Return (X, Y) of the center of cell containing provided text 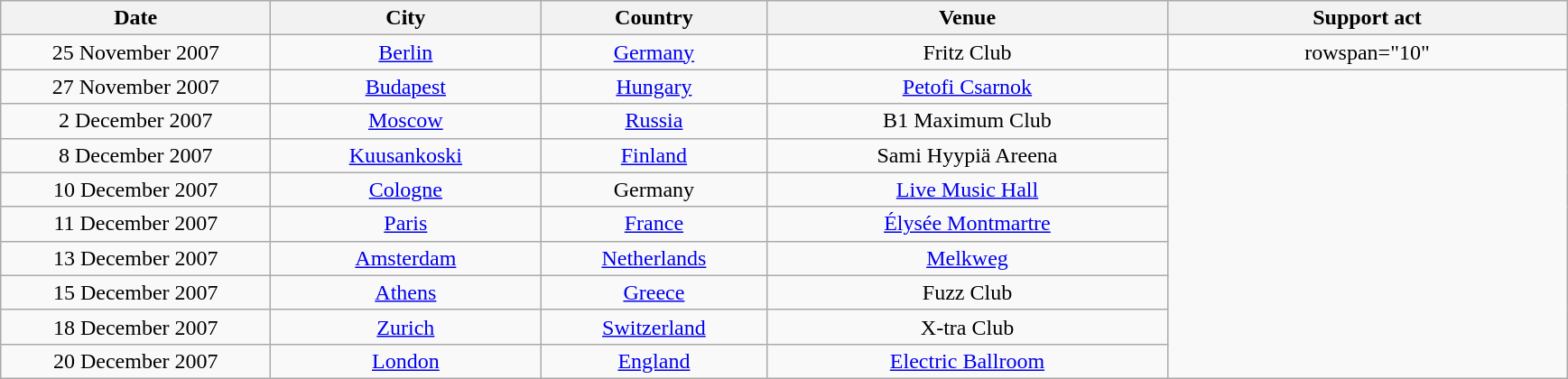
10 December 2007 (135, 189)
Fuzz Club (968, 292)
Moscow (406, 121)
Élysée Montmartre (968, 224)
13 December 2007 (135, 258)
Russia (654, 121)
France (654, 224)
Country (654, 18)
Netherlands (654, 258)
Paris (406, 224)
Live Music Hall (968, 189)
Athens (406, 292)
25 November 2007 (135, 52)
Switzerland (654, 327)
Fritz Club (968, 52)
B1 Maximum Club (968, 121)
Hungary (654, 87)
18 December 2007 (135, 327)
Electric Ballroom (968, 361)
Sami Hyypiä Areena (968, 155)
Date (135, 18)
Berlin (406, 52)
Budapest (406, 87)
Kuusankoski (406, 155)
Zurich (406, 327)
20 December 2007 (135, 361)
11 December 2007 (135, 224)
Finland (654, 155)
London (406, 361)
City (406, 18)
Amsterdam (406, 258)
15 December 2007 (135, 292)
Melkweg (968, 258)
Cologne (406, 189)
England (654, 361)
Petofi Csarnok (968, 87)
Greece (654, 292)
Venue (968, 18)
rowspan="10" (1367, 52)
2 December 2007 (135, 121)
8 December 2007 (135, 155)
27 November 2007 (135, 87)
X-tra Club (968, 327)
Support act (1367, 18)
